Determine the (x, y) coordinate at the center of the cell enclosing the given text.  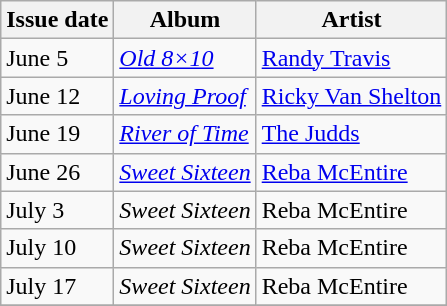
Ricky Van Shelton (352, 96)
Issue date (58, 20)
Artist (352, 20)
July 17 (58, 286)
June 5 (58, 58)
June 26 (58, 172)
Loving Proof (185, 96)
Old 8×10 (185, 58)
July 3 (58, 210)
July 10 (58, 248)
June 19 (58, 134)
The Judds (352, 134)
Album (185, 20)
River of Time (185, 134)
June 12 (58, 96)
Randy Travis (352, 58)
